Determine the (X, Y) coordinate at the center of the cell enclosing the given text.  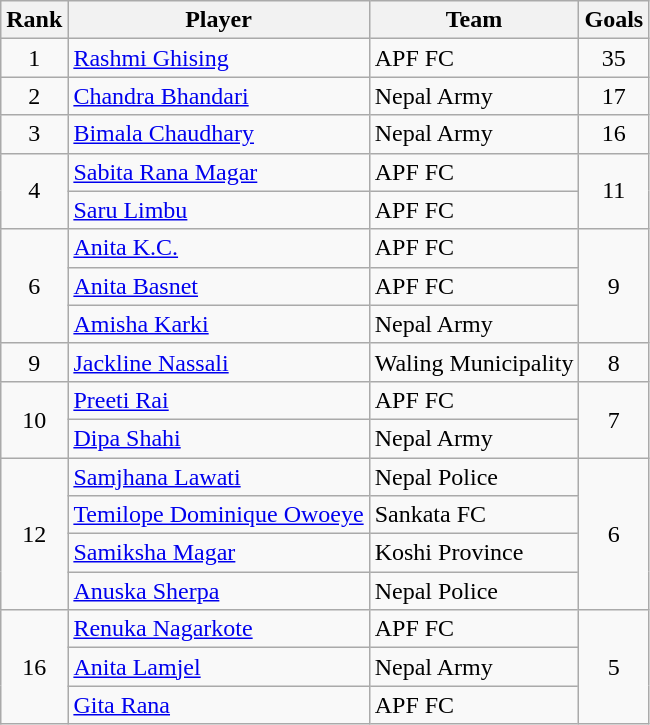
Sabita Rana Magar (218, 172)
Samiksha Magar (218, 553)
Dipa Shahi (218, 438)
Anita Basnet (218, 286)
10 (34, 419)
17 (614, 96)
4 (34, 191)
Temilope Dominique Owoeye (218, 515)
Team (474, 20)
Goals (614, 20)
2 (34, 96)
Chandra Bhandari (218, 96)
Samjhana Lawati (218, 477)
Koshi Province (474, 553)
Anuska Sherpa (218, 591)
Sankata FC (474, 515)
Bimala Chaudhary (218, 134)
11 (614, 191)
Rank (34, 20)
Gita Rana (218, 705)
Jackline Nassali (218, 362)
35 (614, 58)
Rashmi Ghising (218, 58)
12 (34, 534)
Renuka Nagarkote (218, 629)
Amisha Karki (218, 324)
8 (614, 362)
1 (34, 58)
Anita K.C. (218, 248)
Player (218, 20)
Waling Municipality (474, 362)
3 (34, 134)
5 (614, 667)
Saru Limbu (218, 210)
7 (614, 419)
Anita Lamjel (218, 667)
Preeti Rai (218, 400)
